Provide the [x, y] coordinate of the cell's center where the given text is located.  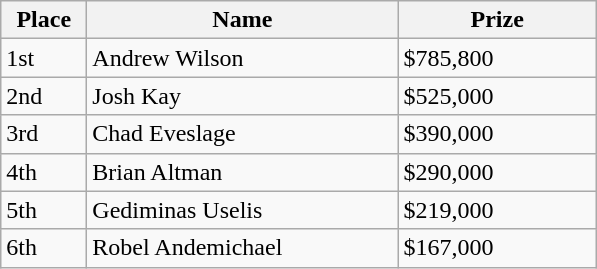
Prize [498, 20]
5th [44, 210]
Place [44, 20]
2nd [44, 96]
1st [44, 58]
Josh Kay [242, 96]
Chad Eveslage [242, 134]
$219,000 [498, 210]
Gediminas Uselis [242, 210]
$290,000 [498, 172]
Name [242, 20]
$390,000 [498, 134]
$167,000 [498, 248]
$525,000 [498, 96]
$785,800 [498, 58]
6th [44, 248]
3rd [44, 134]
Brian Altman [242, 172]
4th [44, 172]
Andrew Wilson [242, 58]
Robel Andemichael [242, 248]
